Extract the (X, Y) coordinate from the center of the cell holding the provided text.  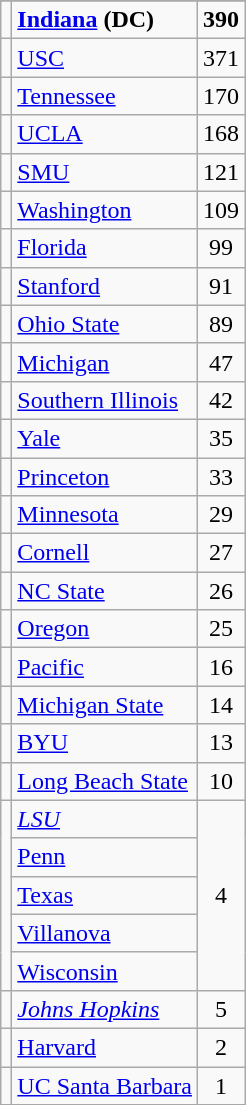
Long Beach State (105, 781)
1 (220, 1085)
26 (220, 591)
168 (220, 134)
33 (220, 477)
42 (220, 400)
Wisconsin (105, 971)
Oregon (105, 629)
4 (220, 895)
Cornell (105, 553)
LSU (105, 819)
29 (220, 515)
Michigan State (105, 705)
Florida (105, 248)
Southern Illinois (105, 400)
Princeton (105, 477)
13 (220, 743)
Harvard (105, 1047)
SMU (105, 172)
Yale (105, 438)
35 (220, 438)
47 (220, 362)
Ohio State (105, 324)
371 (220, 58)
Tennessee (105, 96)
25 (220, 629)
Penn (105, 857)
170 (220, 96)
Johns Hopkins (105, 1009)
Washington (105, 210)
5 (220, 1009)
Michigan (105, 362)
390 (220, 20)
Pacific (105, 667)
UCLA (105, 134)
121 (220, 172)
109 (220, 210)
USC (105, 58)
89 (220, 324)
UC Santa Barbara (105, 1085)
Villanova (105, 933)
27 (220, 553)
14 (220, 705)
10 (220, 781)
BYU (105, 743)
99 (220, 248)
Stanford (105, 286)
Minnesota (105, 515)
16 (220, 667)
Texas (105, 895)
NC State (105, 591)
91 (220, 286)
Indiana (DC) (105, 20)
2 (220, 1047)
